Determine the (x, y) coordinate at the center of the cell enclosing the given text.  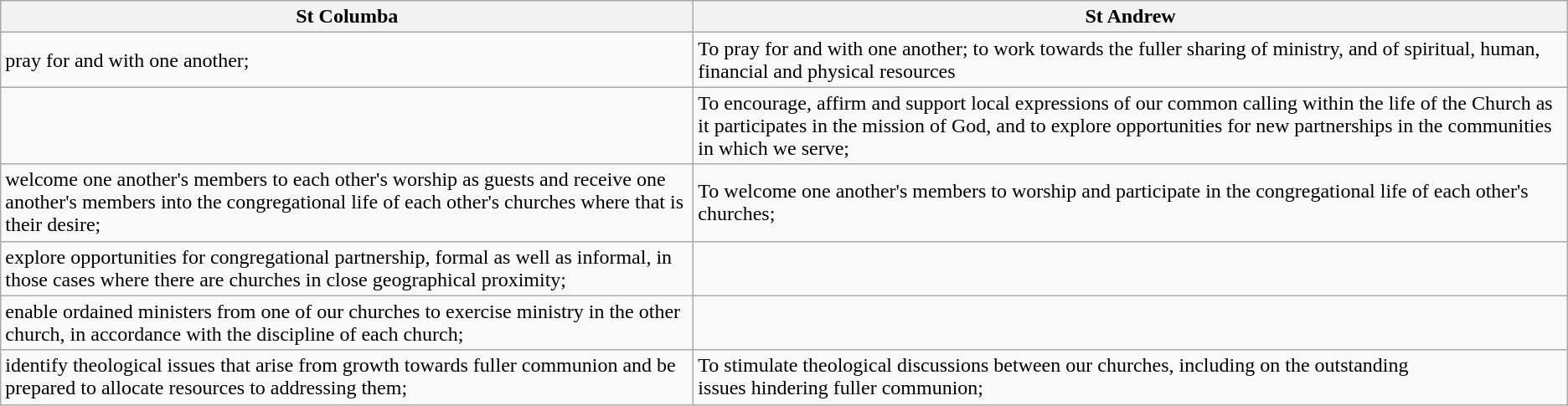
pray for and with one another; (347, 60)
enable ordained ministers from one of our churches to exercise ministry in the other church, in accordance with the discipline of each church; (347, 323)
St Columba (347, 17)
To welcome one another's members to worship and participate in the congregational life of each other's churches; (1131, 203)
identify theological issues that arise from growth towards fuller communion and be prepared to allocate resources to addressing them; (347, 377)
To pray for and with one another; to work towards the fuller sharing of ministry, and of spiritual, human, financial and physical resources (1131, 60)
St Andrew (1131, 17)
To stimulate theological discussions between our churches, including on the outstandingissues hindering fuller communion; (1131, 377)
